Pinpoint the cell where the given text exists, returning its [X, Y] midpoint coordinate. 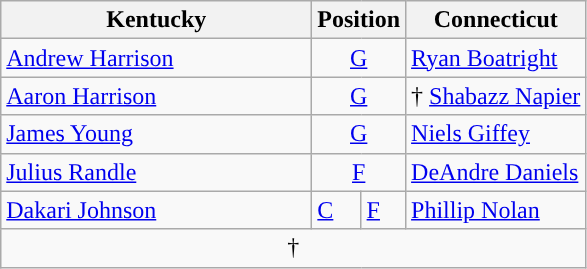
† Shabazz Napier [496, 96]
Position [359, 20]
Niels Giffey [496, 134]
Ryan Boatright [496, 58]
Connecticut [496, 20]
Aaron Harrison [156, 96]
DeAndre Daniels [496, 172]
Phillip Nolan [496, 210]
Dakari Johnson [156, 210]
Julius Randle [156, 172]
Kentucky [156, 20]
C [336, 210]
James Young [156, 134]
Andrew Harrison [156, 58]
† [294, 248]
